Return the (X, Y) coordinate for the center point of the cell that contains the specified text.  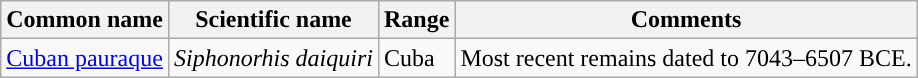
Range (416, 20)
Cuban pauraque (85, 58)
Cuba (416, 58)
Scientific name (273, 20)
Most recent remains dated to 7043–6507 BCE. (686, 58)
Common name (85, 20)
Siphonorhis daiquiri (273, 58)
Comments (686, 20)
